Provide the [X, Y] coordinate of the cell's center where the given text is located.  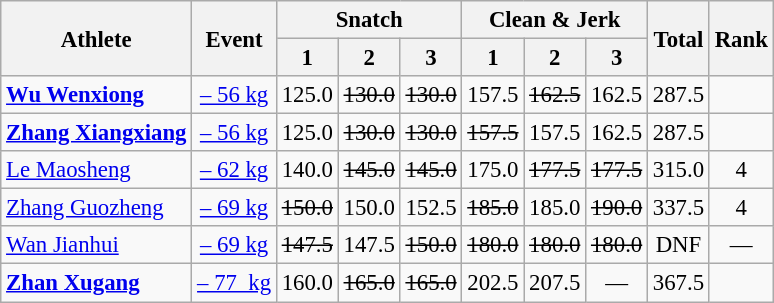
Wu Wenxiong [96, 95]
Event [234, 38]
Athlete [96, 38]
Clean & Jerk [555, 20]
315.0 [679, 170]
– 77 kg [234, 283]
175.0 [493, 170]
Rank [741, 38]
Le Maosheng [96, 170]
367.5 [679, 283]
Snatch [369, 20]
Wan Jianhui [96, 245]
DNF [679, 245]
– 62 kg [234, 170]
Zhang Xiangxiang [96, 133]
140.0 [307, 170]
190.0 [617, 208]
337.5 [679, 208]
202.5 [493, 283]
Zhan Xugang [96, 283]
Total [679, 38]
207.5 [555, 283]
Zhang Guozheng [96, 208]
160.0 [307, 283]
152.5 [431, 208]
